Output the [X, Y] coordinate of the center of the cell containing the given text.  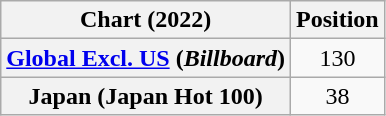
Position [338, 20]
38 [338, 96]
Chart (2022) [146, 20]
Global Excl. US (Billboard) [146, 58]
Japan (Japan Hot 100) [146, 96]
130 [338, 58]
